Return the [X, Y] coordinate for the center point of the cell that contains the specified text.  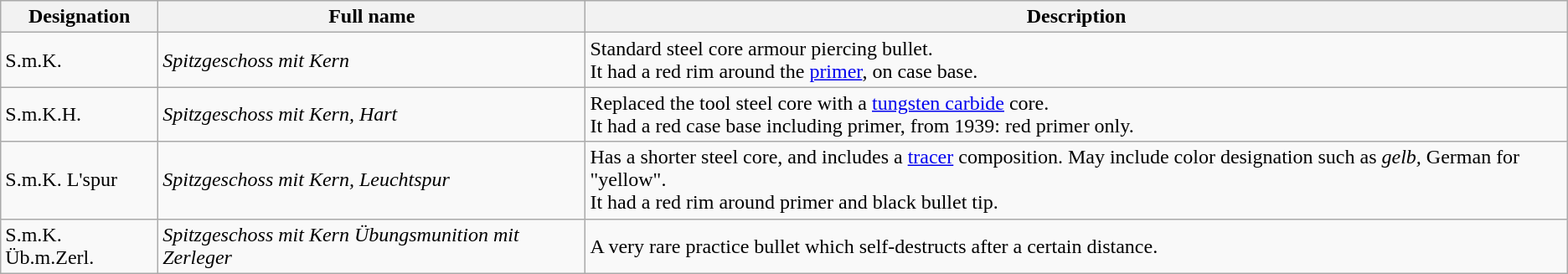
Description [1076, 17]
Spitzgeschoss mit Kern Übungsmunition mit Zerleger [372, 246]
Designation [80, 17]
Spitzgeschoss mit Kern, Hart [372, 114]
S.m.K. Üb.m.Zerl. [80, 246]
S.m.K.H. [80, 114]
S.m.K. [80, 60]
Replaced the tool steel core with a tungsten carbide core. It had a red case base including primer, from 1939: red primer only. [1076, 114]
Spitzgeschoss mit Kern, Leuchtspur [372, 180]
A very rare practice bullet which self-destructs after a certain distance. [1076, 246]
Full name [372, 17]
S.m.K. L'spur [80, 180]
Spitzgeschoss mit Kern [372, 60]
Standard steel core armour piercing bullet. It had a red rim around the primer, on case base. [1076, 60]
